Detect which cell encompasses the target text, then output its [x, y] center coordinate. 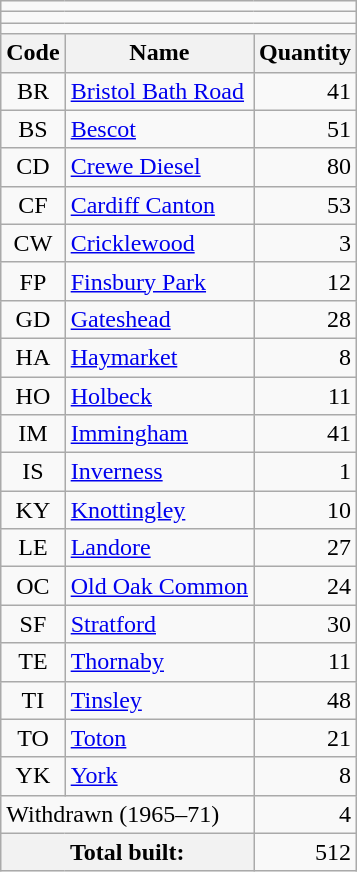
48 [306, 700]
30 [306, 624]
Haymarket [159, 357]
Code [33, 53]
Immingham [159, 434]
OC [33, 586]
CW [33, 243]
Thornaby [159, 662]
Stratford [159, 624]
TO [33, 738]
SF [33, 624]
80 [306, 167]
Toton [159, 738]
GD [33, 319]
KY [33, 510]
51 [306, 129]
Knottingley [159, 510]
Tinsley [159, 700]
HA [33, 357]
Holbeck [159, 395]
21 [306, 738]
Total built: [128, 852]
24 [306, 586]
TI [33, 700]
IM [33, 434]
512 [306, 852]
3 [306, 243]
Old Oak Common [159, 586]
Landore [159, 548]
Bristol Bath Road [159, 91]
Cardiff Canton [159, 205]
Quantity [306, 53]
28 [306, 319]
BS [33, 129]
12 [306, 281]
Finsbury Park [159, 281]
IS [33, 472]
Crewe Diesel [159, 167]
HO [33, 395]
YK [33, 776]
Cricklewood [159, 243]
1 [306, 472]
Bescot [159, 129]
TE [33, 662]
BR [33, 91]
53 [306, 205]
27 [306, 548]
CF [33, 205]
Inverness [159, 472]
10 [306, 510]
York [159, 776]
4 [306, 814]
CD [33, 167]
Gateshead [159, 319]
LE [33, 548]
Name [159, 53]
FP [33, 281]
Withdrawn (1965–71) [128, 814]
